Output the [x, y] coordinate of the center of the cell containing the given text.  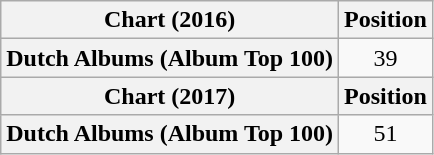
Chart (2017) [170, 96]
39 [386, 58]
Chart (2016) [170, 20]
51 [386, 134]
